Search for the cell housing the specified text and yield its (x, y) center coordinate. 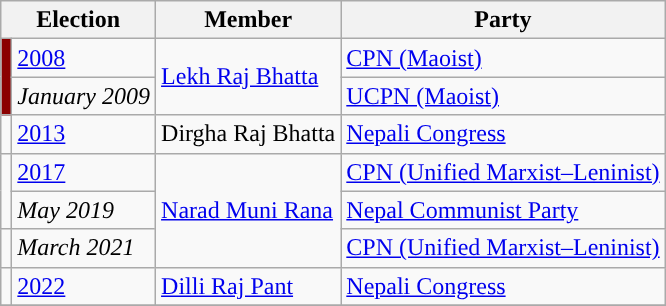
January 2009 (84, 96)
May 2019 (84, 210)
Party (503, 20)
2017 (84, 172)
Dirgha Raj Bhatta (248, 134)
2022 (84, 286)
Lekh Raj Bhatta (248, 77)
Nepal Communist Party (503, 210)
2013 (84, 134)
Dilli Raj Pant (248, 286)
Narad Muni Rana (248, 210)
CPN (Maoist) (503, 58)
UCPN (Maoist) (503, 96)
March 2021 (84, 248)
Member (248, 20)
2008 (84, 58)
Election (78, 20)
